Return [X, Y] of the center of cell containing provided text 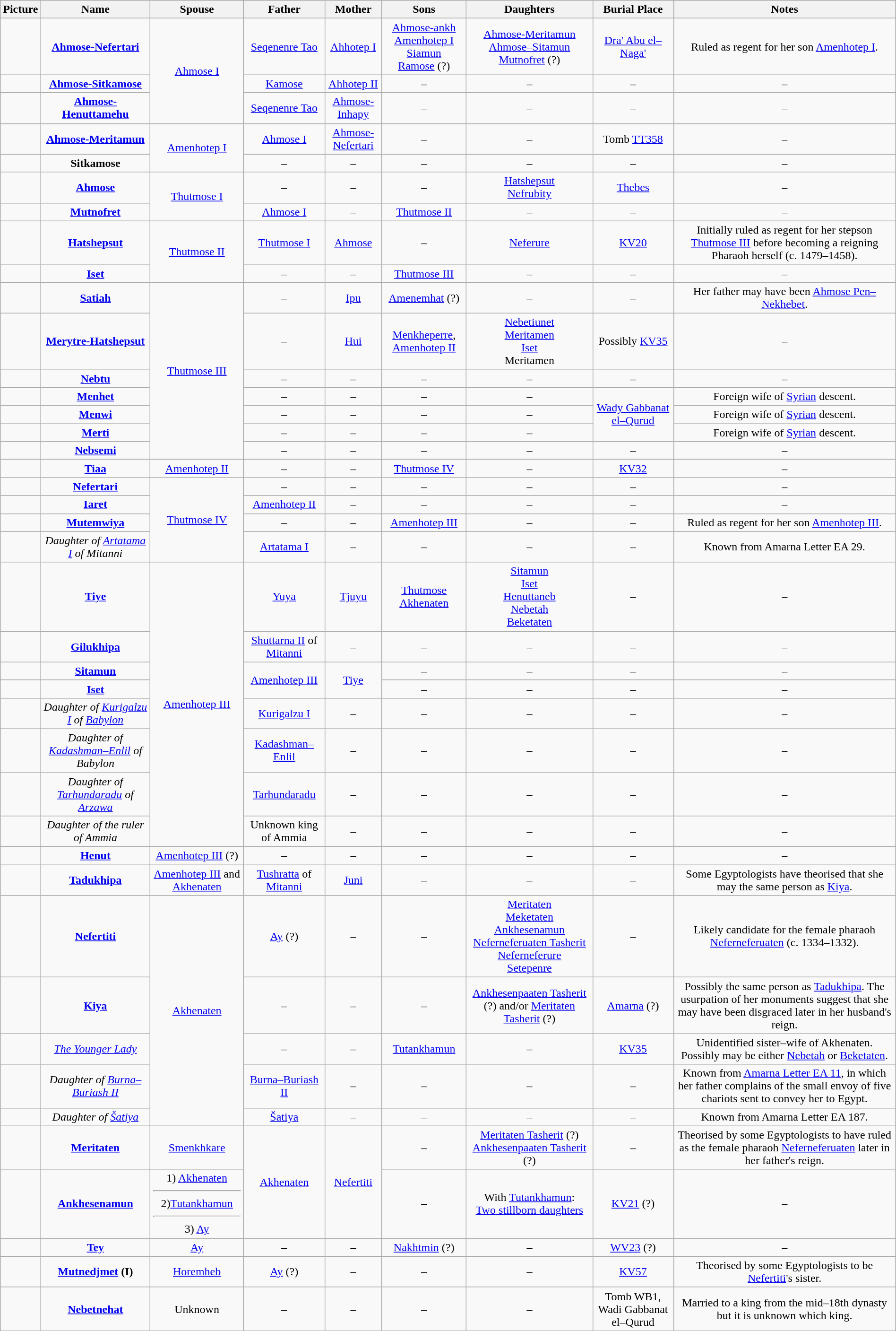
Mutnedjmet (I) [95, 1272]
Hui [353, 341]
Known from Amarna Letter EA 11, in which her father complains of the small envoy of five chariots sent to convey her to Egypt. [784, 1086]
KV57 [633, 1272]
Sitkamose [95, 163]
Kamose [284, 84]
Tarhundaradu [284, 794]
Known from Amarna Letter EA 29. [784, 547]
Possibly KV35 [633, 341]
Ankhesenamun [95, 1204]
Juni [353, 880]
Possibly the same person as Tadukhipa. The usurpation of her monuments suggest that she may have been disgraced later in her husband's reign. [784, 1005]
Name [95, 9]
Nefertari [95, 487]
Ruled as regent for her son Amenhotep III. [784, 522]
Meritaten [95, 1148]
Picture [21, 9]
Tjuyu [353, 597]
Tiaa [95, 469]
Ahmose-MeritamunAhmose–SitamunMutnofret (?) [529, 46]
Tushratta of Mitanni [284, 880]
Nebsemi [95, 451]
Ankhesenpaaten Tasherit (?) and/or Meritaten Tasherit (?) [529, 1005]
Likely candidate for the female pharaoh Neferneferuaten (c. 1334–1332). [784, 936]
Mutnofret [95, 212]
Married to a king from the mid–18th dynasty but it is unknown which king. [784, 1309]
Daughter of the ruler of Ammia [95, 831]
Sons [424, 9]
Amenhotep I [197, 148]
Menwi [95, 415]
Burial Place [633, 9]
KV35 [633, 1049]
Ahmose-Sitkamose [95, 84]
SitamunIsetHenuttanebNebetahBeketaten [529, 597]
Satiah [95, 298]
Unidentified sister–wife of Akhenaten. Possibly may be either Nebetah or Beketaten. [784, 1049]
Theorised by some Egyptologists to have ruled as the female pharaoh Neferneferuaten later in her father's reign. [784, 1148]
Nebetnehat [95, 1309]
Initially ruled as regent for her stepson Thutmose III before becoming a reigning Pharaoh herself (c. 1479–1458). [784, 243]
Ahmose-Henuttamehu [95, 108]
Menkheperre, Amenhotep II [424, 341]
Artatama I [284, 547]
Yuya [284, 597]
Thebes [633, 187]
Ahmose-Inhapy [353, 108]
Merytre-Hatshepsut [95, 341]
Nakhtmin (?) [424, 1247]
KV32 [633, 469]
Menhet [95, 397]
Amenhotep III (?) [197, 856]
Hatshepsut [95, 243]
Smenkhkare [197, 1148]
Henut [95, 856]
Shuttarna II of Mitanni [284, 647]
Ahmose-ankhAmenhotep ISiamunRamose (?) [424, 46]
Amenemhat (?) [424, 298]
Ahhotep II [353, 84]
Notes [784, 9]
Ahhotep I [353, 46]
Neferure [529, 243]
Daughter of Tarhundaradu of Arzawa [95, 794]
Tomb WB1, Wadi Gabbanat el–Qurud [633, 1309]
Tomb TT358 [633, 139]
Tadukhipa [95, 880]
The Younger Lady [95, 1049]
Daughter of Kurigalzu I of Babylon [95, 713]
Some Egyptologists have theorised that she may the same person as Kiya. [784, 880]
Daughter of Burna–Buriash II [95, 1086]
Dra' Abu el–Naga' [633, 46]
Ruled as regent for her son Amenhotep I. [784, 46]
Daughter of Šatiya [95, 1117]
Nebtu [95, 379]
Meritaten Tasherit (?)Ankhesenpaaten Tasherit (?) [529, 1148]
Kurigalzu I [284, 713]
Gilukhipa [95, 647]
Mutemwiya [95, 522]
Wady Gabbanat el–Qurud [633, 415]
Father [284, 9]
Amarna (?) [633, 1005]
Ipu [353, 298]
Daughter of Artatama I of Mitanni [95, 547]
Iaret [95, 505]
Kiya [95, 1005]
Burna–Buriash II [284, 1086]
Her father may have been Ahmose Pen–Nekhebet. [784, 298]
ThutmoseAkhenaten [424, 597]
Horemheb [197, 1272]
Daughters [529, 9]
Amenhotep III and Akhenaten [197, 880]
Spouse [197, 9]
Theorised by some Egyptologists to be Nefertiti's sister. [784, 1272]
Merti [95, 433]
Sitamun [95, 671]
KV20 [633, 243]
Daughter of Kadashman–Enlil of Babylon [95, 750]
Kadashman–Enlil [284, 750]
Ay [197, 1247]
With Tutankhamun:Two stillborn daughters [529, 1204]
KV21 (?) [633, 1204]
NebetiunetMeritamenIsetMeritamen [529, 341]
Tutankhamun [424, 1049]
Unknown king of Ammia [284, 831]
MeritatenMeketatenAnkhesenamunNeferneferuaten TasheritNeferneferureSetepenre [529, 936]
1) Akhenaten2)Tutankhamun3) Ay [197, 1204]
Unknown [197, 1309]
HatshepsutNefrubity [529, 187]
Ahmose-Meritamun [95, 139]
Known from Amarna Letter EA 187. [784, 1117]
Šatiya [284, 1117]
WV23 (?) [633, 1247]
Mother [353, 9]
Tey [95, 1247]
